Output the (x, y) coordinate of the center of the cell containing the given text.  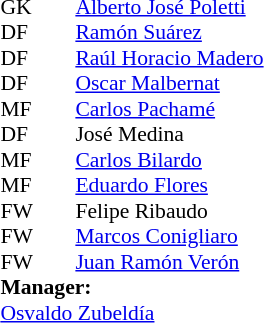
Manager: (132, 287)
Ramón Suárez (169, 33)
José Medina (169, 135)
Eduardo Flores (169, 185)
Juan Ramón Verón (169, 262)
Carlos Bilardo (169, 160)
Oscar Malbernat (169, 83)
Raúl Horacio Madero (169, 58)
Marcos Conigliaro (169, 237)
Carlos Pachamé (169, 109)
Felipe Ribaudo (169, 211)
